Pinpoint the cell where the given text exists, returning its [x, y] midpoint coordinate. 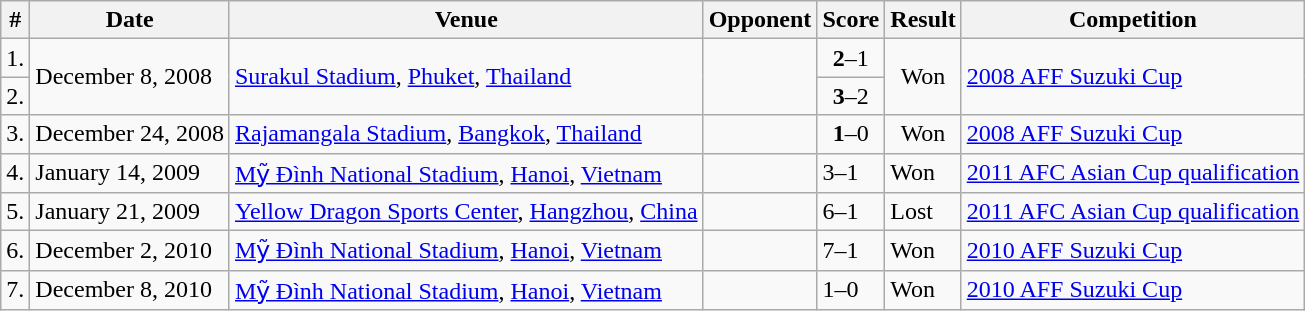
5. [16, 212]
3. [16, 134]
7. [16, 290]
December 8, 2008 [130, 77]
2–1 [851, 58]
Lost [923, 212]
Result [923, 20]
Competition [1133, 20]
6. [16, 251]
2. [16, 96]
Venue [466, 20]
3–2 [851, 96]
December 24, 2008 [130, 134]
Opponent [760, 20]
December 8, 2010 [130, 290]
Yellow Dragon Sports Center, Hangzhou, China [466, 212]
7–1 [851, 251]
Surakul Stadium, Phuket, Thailand [466, 77]
1. [16, 58]
Date [130, 20]
4. [16, 173]
Score [851, 20]
Rajamangala Stadium, Bangkok, Thailand [466, 134]
December 2, 2010 [130, 251]
January 21, 2009 [130, 212]
# [16, 20]
3–1 [851, 173]
January 14, 2009 [130, 173]
6–1 [851, 212]
